From the cell containing the given text, extract its center point as [X, Y] coordinate. 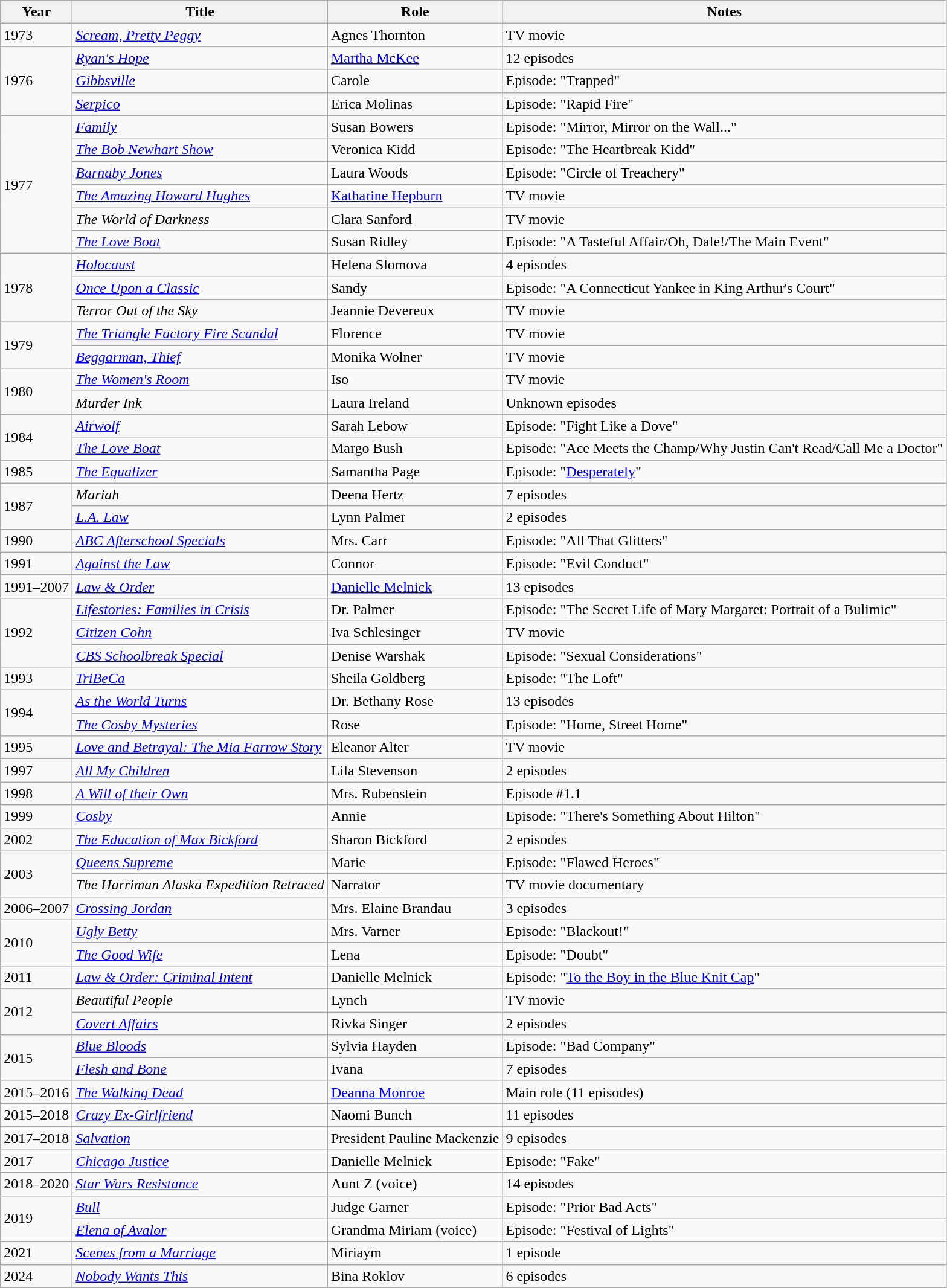
Ryan's Hope [201, 58]
Holocaust [201, 264]
Katharine Hepburn [415, 196]
1994 [36, 713]
2021 [36, 1253]
Sheila Goldberg [415, 679]
1995 [36, 748]
Cosby [201, 816]
Lynn Palmer [415, 517]
Lifestories: Families in Crisis [201, 609]
Notes [725, 12]
Mariah [201, 495]
Agnes Thornton [415, 35]
L.A. Law [201, 517]
2019 [36, 1219]
Episode: "Home, Street Home" [725, 725]
1993 [36, 679]
14 episodes [725, 1184]
Sarah Lebow [415, 426]
TV movie documentary [725, 885]
1980 [36, 391]
1 episode [725, 1253]
4 episodes [725, 264]
Episode: "Festival of Lights" [725, 1230]
Jeannie Devereux [415, 311]
Martha McKee [415, 58]
Episode: "Blackout!" [725, 931]
Family [201, 127]
Episode: "The Loft" [725, 679]
Bina Roklov [415, 1276]
3 episodes [725, 908]
Carole [415, 81]
Susan Ridley [415, 242]
Queens Supreme [201, 862]
Aunt Z (voice) [415, 1184]
Gibbsville [201, 81]
The Amazing Howard Hughes [201, 196]
Deanna Monroe [415, 1092]
Rivka Singer [415, 1024]
Dr. Palmer [415, 609]
Year [36, 12]
1976 [36, 81]
Mrs. Carr [415, 540]
Lila Stevenson [415, 771]
Scenes from a Marriage [201, 1253]
The Women's Room [201, 380]
Monika Wolner [415, 357]
Sandy [415, 288]
Mrs. Varner [415, 931]
2012 [36, 1011]
Deena Hertz [415, 495]
Episode: "Fake" [725, 1161]
Episode: "Sexual Considerations" [725, 655]
2011 [36, 977]
The Bob Newhart Show [201, 150]
Unknown episodes [725, 403]
Star Wars Resistance [201, 1184]
1973 [36, 35]
2010 [36, 943]
Naomi Bunch [415, 1115]
Eleanor Alter [415, 748]
Episode: "All That Glitters" [725, 540]
Episode: "Flawed Heroes" [725, 862]
Episode: "Doubt" [725, 954]
Marie [415, 862]
1978 [36, 287]
Margo Bush [415, 449]
Episode: "Fight Like a Dove" [725, 426]
Samantha Page [415, 472]
Barnaby Jones [201, 173]
A Will of their Own [201, 793]
2006–2007 [36, 908]
Episode: "A Connecticut Yankee in King Arthur's Court" [725, 288]
Grandma Miriam (voice) [415, 1230]
Episode: "The Heartbreak Kidd" [725, 150]
Bull [201, 1207]
Mrs. Elaine Brandau [415, 908]
Once Upon a Classic [201, 288]
Main role (11 episodes) [725, 1092]
Episode: "Trapped" [725, 81]
Annie [415, 816]
2018–2020 [36, 1184]
2002 [36, 839]
Helena Slomova [415, 264]
1984 [36, 437]
As the World Turns [201, 702]
Against the Law [201, 563]
Clara Sanford [415, 219]
11 episodes [725, 1115]
Sharon Bickford [415, 839]
Rose [415, 725]
2017 [36, 1161]
2003 [36, 874]
ABC Afterschool Specials [201, 540]
Episode: "There's Something About Hilton" [725, 816]
Law & Order: Criminal Intent [201, 977]
2015–2018 [36, 1115]
President Pauline Mackenzie [415, 1138]
The Good Wife [201, 954]
Salvation [201, 1138]
2017–2018 [36, 1138]
1991–2007 [36, 586]
Susan Bowers [415, 127]
Erica Molinas [415, 104]
Episode: "A Tasteful Affair/Oh, Dale!/The Main Event" [725, 242]
Episode: "Prior Bad Acts" [725, 1207]
12 episodes [725, 58]
Episode: "Evil Conduct" [725, 563]
2024 [36, 1276]
Role [415, 12]
Lena [415, 954]
Flesh and Bone [201, 1069]
Veronica Kidd [415, 150]
Blue Bloods [201, 1046]
Sylvia Hayden [415, 1046]
Denise Warshak [415, 655]
9 episodes [725, 1138]
Title [201, 12]
Florence [415, 334]
1990 [36, 540]
Iso [415, 380]
Scream, Pretty Peggy [201, 35]
Crossing Jordan [201, 908]
Iva Schlesinger [415, 632]
Laura Woods [415, 173]
Episode: "Ace Meets the Champ/Why Justin Can't Read/Call Me a Doctor" [725, 449]
Airwolf [201, 426]
The Equalizer [201, 472]
2015 [36, 1058]
Crazy Ex-Girlfriend [201, 1115]
Lynch [415, 1000]
1987 [36, 506]
1999 [36, 816]
Covert Affairs [201, 1024]
The World of Darkness [201, 219]
The Harriman Alaska Expedition Retraced [201, 885]
1998 [36, 793]
Chicago Justice [201, 1161]
Connor [415, 563]
Dr. Bethany Rose [415, 702]
Love and Betrayal: The Mia Farrow Story [201, 748]
CBS Schoolbreak Special [201, 655]
Episode #1.1 [725, 793]
1977 [36, 184]
Nobody Wants This [201, 1276]
1997 [36, 771]
1991 [36, 563]
TriBeCa [201, 679]
The Triangle Factory Fire Scandal [201, 334]
The Education of Max Bickford [201, 839]
Citizen Cohn [201, 632]
Beautiful People [201, 1000]
Laura Ireland [415, 403]
Law & Order [201, 586]
All My Children [201, 771]
Episode: "Desperately" [725, 472]
Miriaym [415, 1253]
1979 [36, 345]
6 episodes [725, 1276]
Elena of Avalor [201, 1230]
Murder Ink [201, 403]
Episode: "Rapid Fire" [725, 104]
1992 [36, 632]
Episode: "The Secret Life of Mary Margaret: Portrait of a Bulimic" [725, 609]
Episode: "Bad Company" [725, 1046]
Judge Garner [415, 1207]
Episode: "To the Boy in the Blue Knit Cap" [725, 977]
2015–2016 [36, 1092]
Episode: "Mirror, Mirror on the Wall..." [725, 127]
Ugly Betty [201, 931]
1985 [36, 472]
Serpico [201, 104]
Narrator [415, 885]
Mrs. Rubenstein [415, 793]
The Walking Dead [201, 1092]
Ivana [415, 1069]
Beggarman, Thief [201, 357]
Terror Out of the Sky [201, 311]
The Cosby Mysteries [201, 725]
Episode: "Circle of Treachery" [725, 173]
